Scan for the cell matching the given text and deliver its (x, y) coordinate at center. 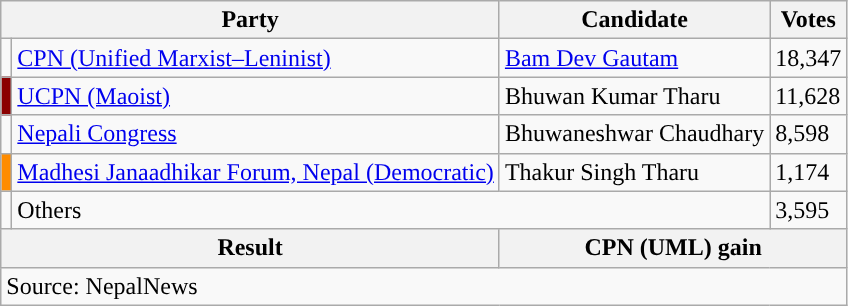
UCPN (Maoist) (256, 96)
Bam Dev Gautam (634, 58)
Bhuwan Kumar Tharu (634, 96)
Nepali Congress (256, 134)
Madhesi Janaadhikar Forum, Nepal (Democratic) (256, 172)
Source: NepalNews (424, 286)
CPN (UML) gain (672, 248)
Bhuwaneshwar Chaudhary (634, 134)
Party (250, 20)
18,347 (808, 58)
3,595 (808, 210)
11,628 (808, 96)
CPN (Unified Marxist–Leninist) (256, 58)
8,598 (808, 134)
Votes (808, 20)
Others (391, 210)
Thakur Singh Tharu (634, 172)
1,174 (808, 172)
Result (250, 248)
Candidate (634, 20)
